Scan for the cell matching the given text and deliver its [X, Y] coordinate at center. 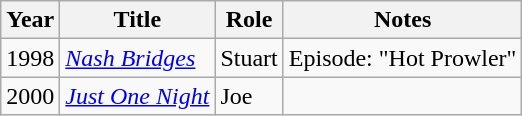
Title [138, 20]
Notes [402, 20]
Role [249, 20]
Episode: "Hot Prowler" [402, 58]
Nash Bridges [138, 58]
2000 [30, 96]
Year [30, 20]
Stuart [249, 58]
Just One Night [138, 96]
Joe [249, 96]
1998 [30, 58]
